Find where the given text appears and provide that cell's center as (x, y) coordinate. 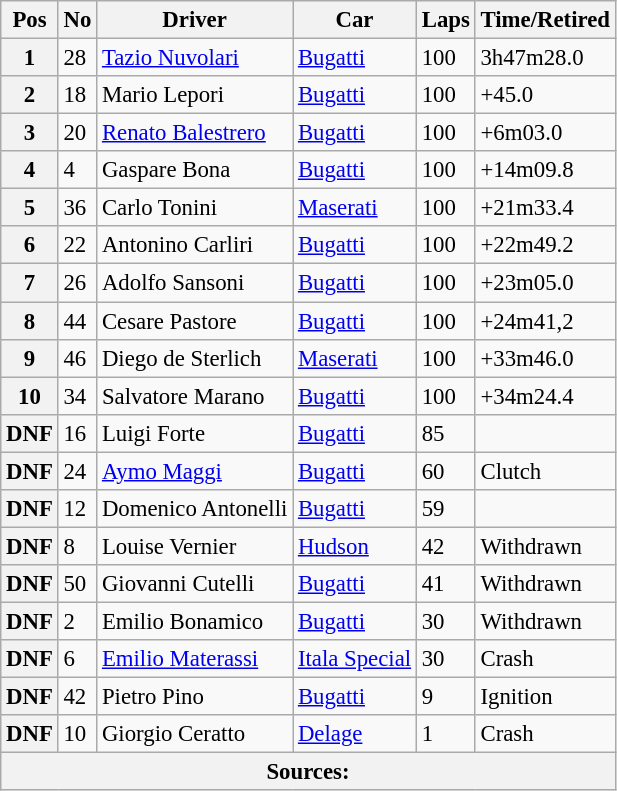
28 (77, 58)
46 (77, 358)
+6m03.0 (545, 133)
Giorgio Ceratto (195, 734)
+33m46.0 (545, 358)
18 (77, 95)
+45.0 (545, 95)
7 (30, 283)
59 (446, 509)
60 (446, 471)
+21m33.4 (545, 208)
Ignition (545, 697)
85 (446, 433)
Itala Special (355, 659)
Delage (355, 734)
Diego de Sterlich (195, 358)
Pietro Pino (195, 697)
5 (30, 208)
Tazio Nuvolari (195, 58)
Mario Lepori (195, 95)
No (77, 20)
Sources: (308, 772)
Salvatore Marano (195, 396)
50 (77, 584)
Gaspare Bona (195, 170)
16 (77, 433)
36 (77, 208)
Giovanni Cutelli (195, 584)
Carlo Tonini (195, 208)
Emilio Bonamico (195, 621)
41 (446, 584)
+14m09.8 (545, 170)
3 (30, 133)
12 (77, 509)
Car (355, 20)
Adolfo Sansoni (195, 283)
+24m41,2 (545, 321)
Emilio Materassi (195, 659)
Aymo Maggi (195, 471)
Cesare Pastore (195, 321)
+22m49.2 (545, 245)
Antonino Carliri (195, 245)
Domenico Antonelli (195, 509)
+23m05.0 (545, 283)
26 (77, 283)
Louise Vernier (195, 546)
44 (77, 321)
Driver (195, 20)
Luigi Forte (195, 433)
Laps (446, 20)
Time/Retired (545, 20)
24 (77, 471)
Pos (30, 20)
3h47m28.0 (545, 58)
34 (77, 396)
Hudson (355, 546)
Clutch (545, 471)
Renato Balestrero (195, 133)
+34m24.4 (545, 396)
22 (77, 245)
20 (77, 133)
